Detect which cell encompasses the target text, then output its (x, y) center coordinate. 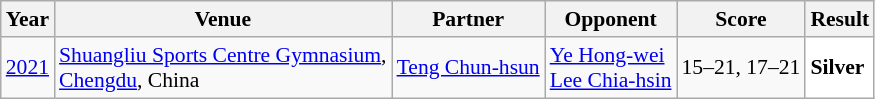
Ye Hong-wei Lee Chia-hsin (611, 68)
Opponent (611, 19)
15–21, 17–21 (740, 68)
Year (28, 19)
Result (840, 19)
2021 (28, 68)
Shuangliu Sports Centre Gymnasium,Chengdu, China (223, 68)
Venue (223, 19)
Score (740, 19)
Silver (840, 68)
Teng Chun-hsun (468, 68)
Partner (468, 19)
